Output the (X, Y) coordinate of the center of the cell containing the given text.  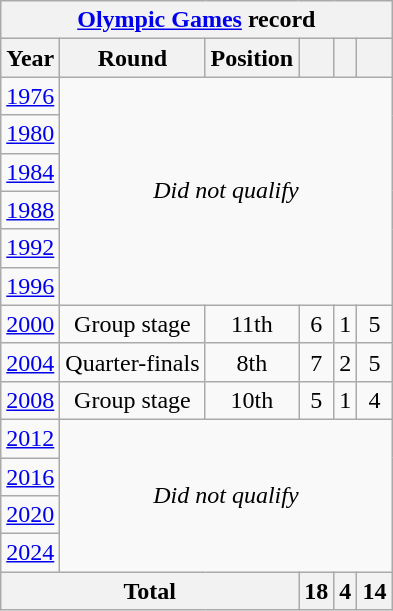
Round (132, 58)
2020 (30, 515)
7 (316, 362)
18 (316, 591)
Quarter-finals (132, 362)
11th (252, 324)
Position (252, 58)
2000 (30, 324)
2 (346, 362)
2016 (30, 477)
1996 (30, 286)
6 (316, 324)
1980 (30, 134)
14 (374, 591)
2024 (30, 553)
8th (252, 362)
10th (252, 400)
Year (30, 58)
2004 (30, 362)
1992 (30, 248)
1988 (30, 210)
2012 (30, 438)
1984 (30, 172)
1976 (30, 96)
Total (150, 591)
Olympic Games record (196, 20)
2008 (30, 400)
